Find where the given text appears and provide that cell's center as (x, y) coordinate. 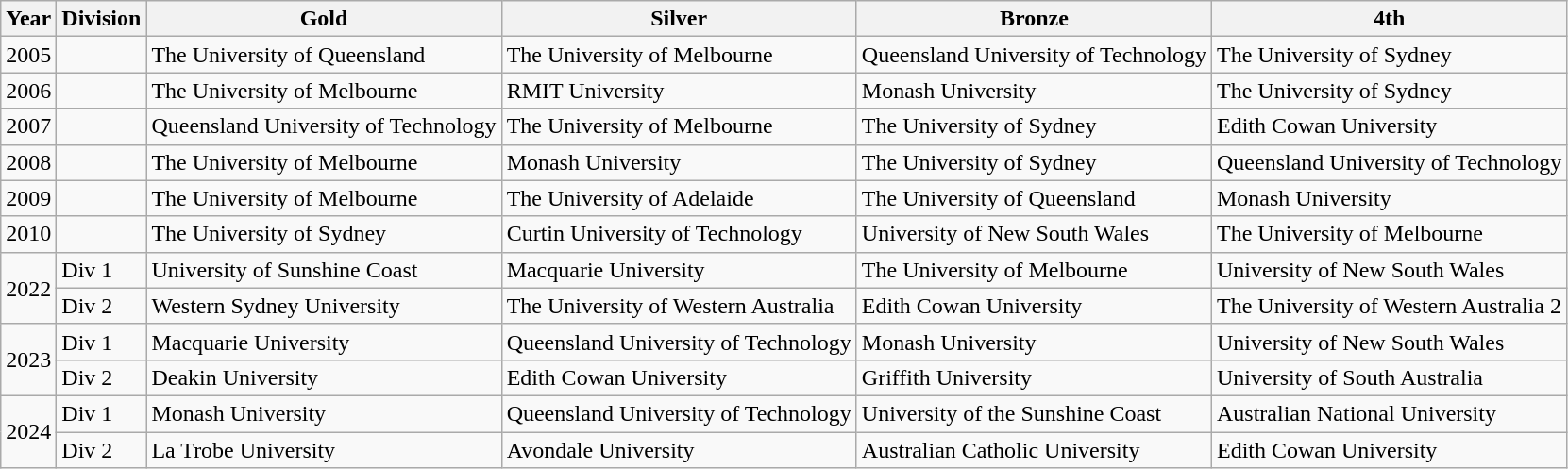
Avondale University (679, 450)
2023 (28, 360)
2009 (28, 198)
Australian National University (1389, 413)
Curtin University of Technology (679, 234)
The University of Western Australia 2 (1389, 306)
Silver (679, 19)
University of the Sunshine Coast (1034, 413)
Year (28, 19)
RMIT University (679, 91)
Western Sydney University (324, 306)
2007 (28, 126)
Gold (324, 19)
4th (1389, 19)
2008 (28, 162)
2024 (28, 431)
Bronze (1034, 19)
The University of Western Australia (679, 306)
Deakin University (324, 377)
2010 (28, 234)
Griffith University (1034, 377)
University of South Australia (1389, 377)
2005 (28, 55)
University of Sunshine Coast (324, 270)
2022 (28, 288)
La Trobe University (324, 450)
2006 (28, 91)
The University of Adelaide (679, 198)
Australian Catholic University (1034, 450)
Division (102, 19)
